Find where the given text appears and provide that cell's center as [x, y] coordinate. 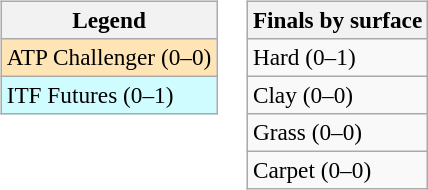
Carpet (0–0) [337, 171]
Clay (0–0) [337, 95]
ATP Challenger (0–0) [108, 57]
Grass (0–0) [337, 133]
ITF Futures (0–1) [108, 95]
Finals by surface [337, 20]
Hard (0–1) [337, 57]
Legend [108, 20]
